Determine the [X, Y] coordinate at the center of the cell enclosing the given text.  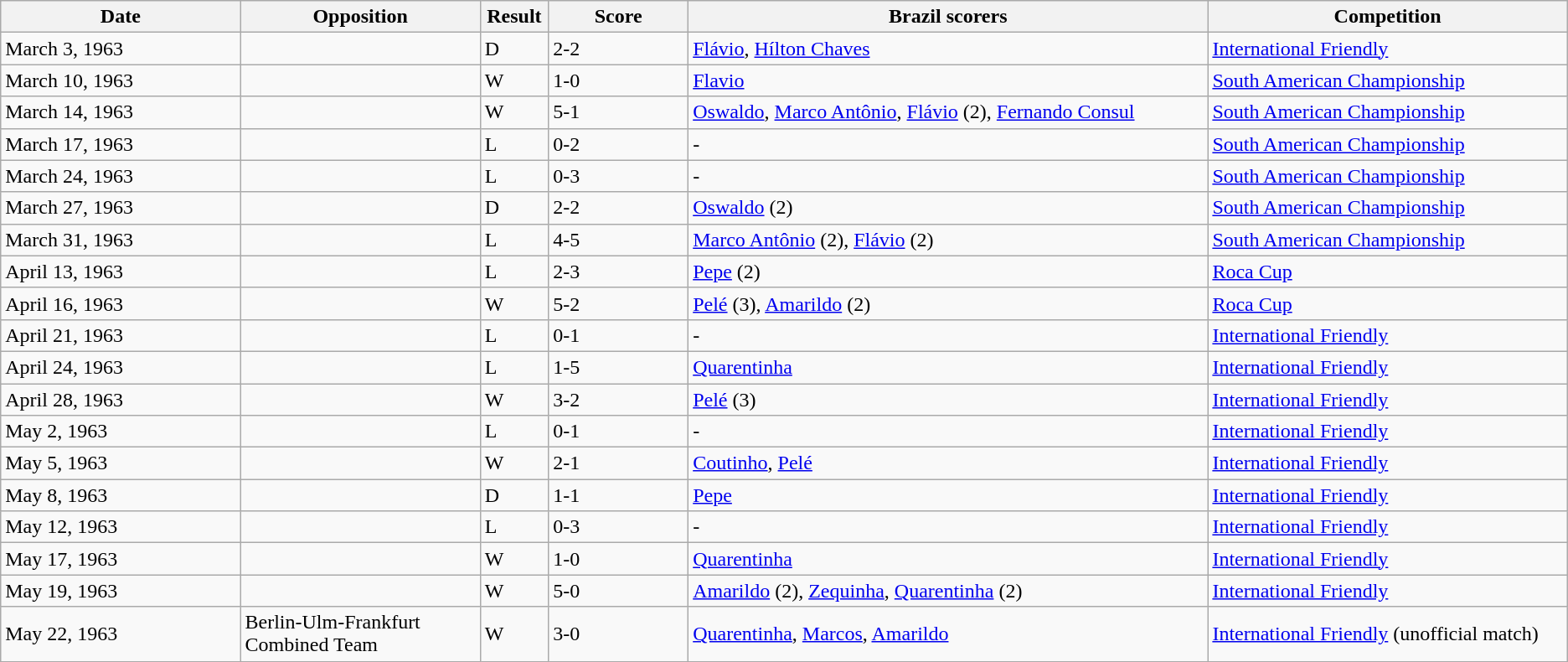
May 2, 1963 [121, 432]
1-1 [618, 495]
Competition [1387, 17]
Result [514, 17]
Score [618, 17]
1-5 [618, 367]
April 21, 1963 [121, 335]
March 14, 1963 [121, 112]
3-0 [618, 634]
3-2 [618, 400]
Marco Antônio (2), Flávio (2) [948, 240]
Oswaldo, Marco Antônio, Flávio (2), Fernando Consul [948, 112]
2-3 [618, 272]
Flávio, Hílton Chaves [948, 49]
March 27, 1963 [121, 208]
March 31, 1963 [121, 240]
March 3, 1963 [121, 49]
May 5, 1963 [121, 463]
April 28, 1963 [121, 400]
Brazil scorers [948, 17]
March 24, 1963 [121, 176]
Berlin-Ulm-Frankfurt Combined Team [360, 634]
May 17, 1963 [121, 559]
April 24, 1963 [121, 367]
5-0 [618, 591]
Opposition [360, 17]
March 10, 1963 [121, 80]
May 19, 1963 [121, 591]
May 8, 1963 [121, 495]
5-2 [618, 303]
Quarentinha, Marcos, Amarildo [948, 634]
Flavio [948, 80]
Pepe (2) [948, 272]
April 13, 1963 [121, 272]
Coutinho, Pelé [948, 463]
Oswaldo (2) [948, 208]
Pelé (3), Amarildo (2) [948, 303]
Amarildo (2), Zequinha, Quarentinha (2) [948, 591]
May 22, 1963 [121, 634]
International Friendly (unofficial match) [1387, 634]
April 16, 1963 [121, 303]
May 12, 1963 [121, 527]
2-1 [618, 463]
5-1 [618, 112]
0-2 [618, 144]
March 17, 1963 [121, 144]
Pelé (3) [948, 400]
Pepe [948, 495]
4-5 [618, 240]
Date [121, 17]
